From the cell containing the given text, extract its center point as [x, y] coordinate. 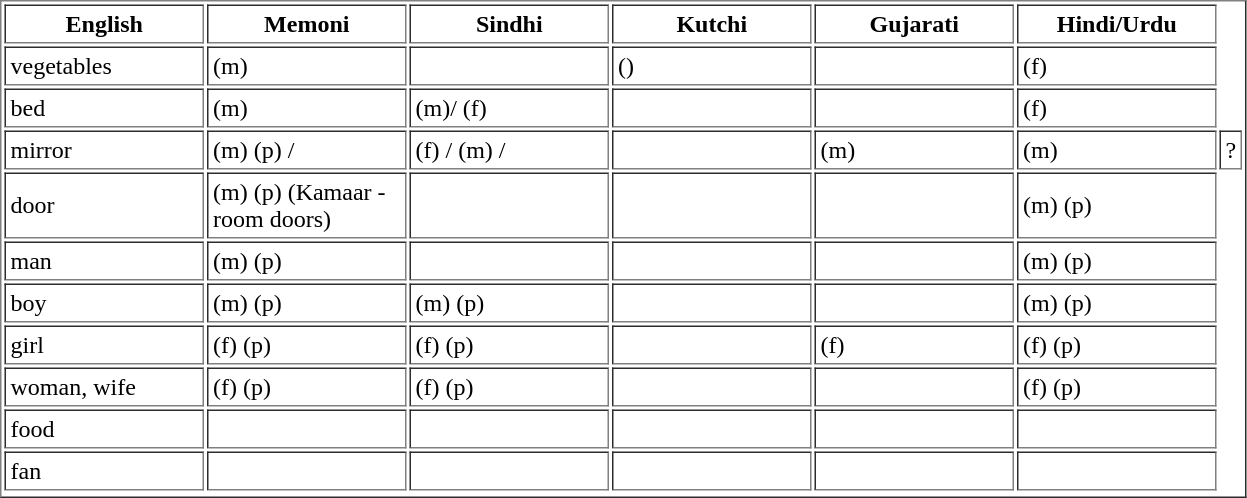
Sindhi [510, 24]
man [104, 262]
() [712, 66]
Hindi/Urdu [1117, 24]
food [104, 430]
(m) (p) (Kamaar - room doors) [307, 205]
Memoni [307, 24]
boy [104, 304]
? [1232, 150]
vegetables [104, 66]
(m)/ (f) [510, 108]
bed [104, 108]
Kutchi [712, 24]
mirror [104, 150]
fan [104, 472]
girl [104, 346]
(f) / (m) / [510, 150]
Gujarati [914, 24]
door [104, 205]
(m) (p) / [307, 150]
English [104, 24]
woman, wife [104, 388]
